Scan for the cell matching the given text and deliver its (X, Y) coordinate at center. 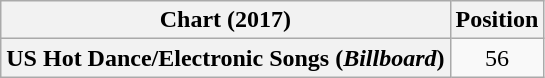
56 (497, 58)
Position (497, 20)
Chart (2017) (226, 20)
US Hot Dance/Electronic Songs (Billboard) (226, 58)
